Return (x, y) of the center of cell containing provided text 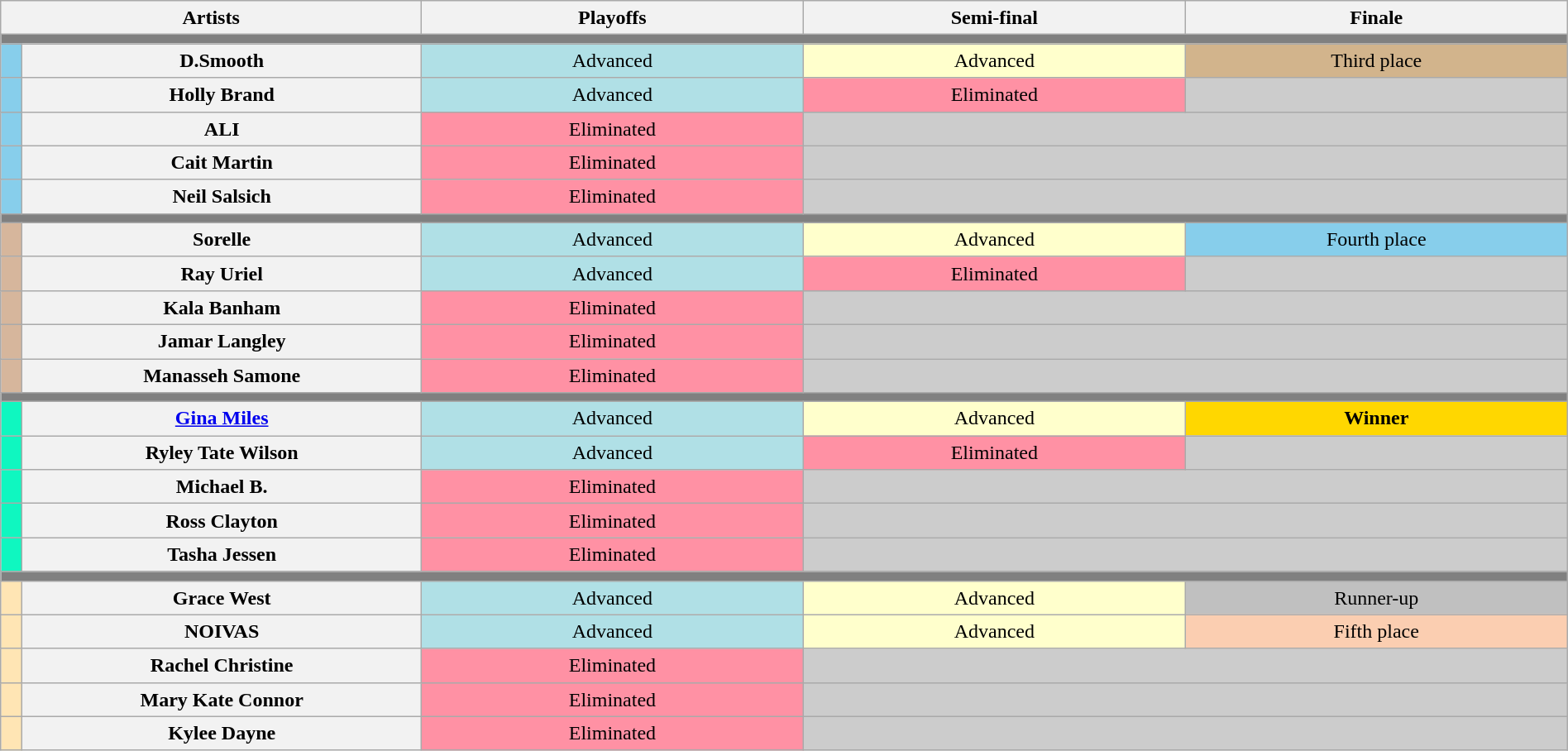
Artists (212, 18)
Gina Miles (222, 419)
Runner-up (1376, 597)
Kylee Dayne (222, 733)
Ryley Tate Wilson (222, 453)
Kala Banham (222, 308)
Sorelle (222, 240)
Rachel Christine (222, 665)
Jamar Langley (222, 341)
Ross Clayton (222, 521)
Playoffs (612, 18)
Semi-final (994, 18)
NOIVAS (222, 632)
D.Smooth (222, 61)
ALI (222, 129)
Finale (1376, 18)
Cait Martin (222, 162)
Tasha Jessen (222, 554)
Manasseh Samone (222, 375)
Fifth place (1376, 632)
Winner (1376, 419)
Neil Salsich (222, 197)
Mary Kate Connor (222, 700)
Holly Brand (222, 94)
Michael B. (222, 486)
Ray Uriel (222, 273)
Grace West (222, 597)
Fourth place (1376, 240)
Third place (1376, 61)
